Output the (x, y) coordinate of the center of the cell containing the given text.  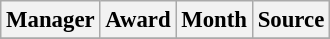
Source (290, 20)
Manager (50, 20)
Award (138, 20)
Month (214, 20)
